Locate the cell with the specified text and output its [x, y] center coordinate. 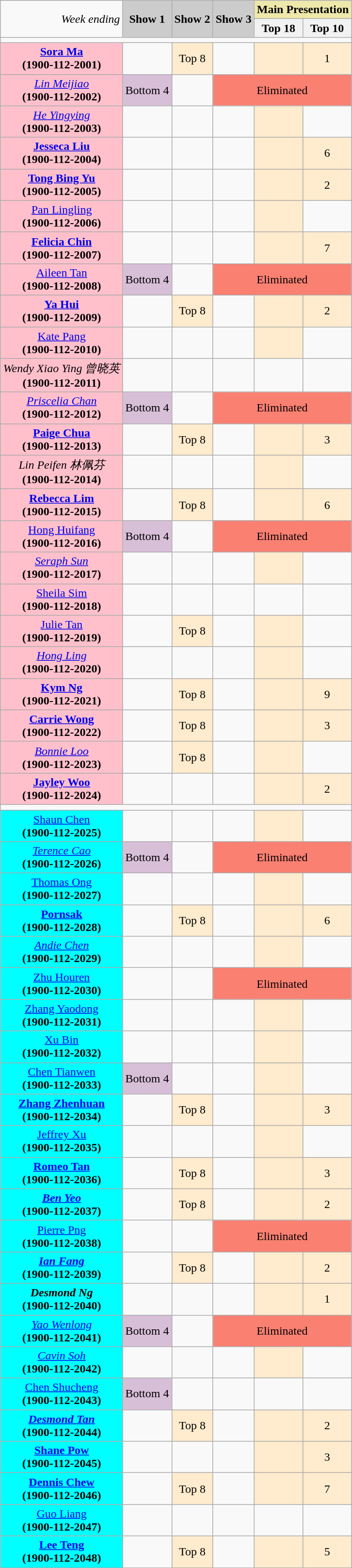
Seraph Sun (1900-112-2017) [62, 568]
Hong Ling (1900-112-2020) [62, 663]
Lin Peifen 林佩芬 (1900-112-2014) [62, 472]
Guo Liang (1900-112-2047) [62, 1520]
Chen Shucheng (1900-112-2043) [62, 1394]
Show 2 [192, 19]
Jesseca Liu (1900-112-2004) [62, 153]
Show 3 [234, 19]
Shaun Chen (1900-112-2025) [62, 826]
Yao Wenlong (1900-112-2041) [62, 1330]
Pierre Png (1900-112-2038) [62, 1236]
Show 1 [147, 19]
Thomas Ong (1900-112-2027) [62, 889]
Bonnie Loo (1900-112-2023) [62, 757]
Aileen Tan (1900-112-2008) [62, 279]
Kym Ng (1900-112-2021) [62, 694]
Julie Tan (1900-112-2019) [62, 631]
Pan Lingling (1900-112-2006) [62, 216]
Zhang Yaodong (1900-112-2031) [62, 1015]
Paige Chua (1900-112-2013) [62, 440]
Wendy Xiao Ying 曾晓英 (1900-112-2011) [62, 376]
Kate Pang (1900-112-2010) [62, 343]
Terence Cao (1900-112-2026) [62, 858]
Dennis Chew (1900-112-2046) [62, 1488]
Desmond Ng (1900-112-2040) [62, 1299]
Hong Huifang (1900-112-2016) [62, 537]
Andie Chen (1900-112-2029) [62, 952]
Rebecca Lim (1900-112-2015) [62, 505]
Main Presentation [303, 10]
Jayley Woo (1900-112-2024) [62, 789]
Ben Yeo (1900-112-2037) [62, 1204]
Shane Pow (1900-112-2045) [62, 1457]
Ian Fang (1900-112-2039) [62, 1267]
Pornsak (1900-112-2028) [62, 921]
Lee Teng (1900-112-2048) [62, 1552]
Lin Meijiao (1900-112-2002) [62, 90]
Week ending [62, 19]
5 [327, 1552]
9 [327, 694]
Zhang Zhenhuan (1900-112-2034) [62, 1110]
He Yingying (1900-112-2003) [62, 121]
Top 18 [278, 28]
Tong Bing Yu (1900-112-2005) [62, 184]
Sheila Sim (1900-112-2018) [62, 600]
Jeffrey Xu (1900-112-2035) [62, 1141]
Zhu Houren (1900-112-2030) [62, 984]
Sora Ma (1900-112-2001) [62, 58]
Desmond Tan (1900-112-2044) [62, 1425]
Felicia Chin (1900-112-2007) [62, 247]
Carrie Wong (1900-112-2022) [62, 726]
Romeo Tan (1900-112-2036) [62, 1173]
Cavin Soh (1900-112-2042) [62, 1362]
Chen Tianwen (1900-112-2033) [62, 1078]
Top 10 [327, 28]
Xu Bin (1900-112-2032) [62, 1047]
Priscelia Chan (1900-112-2012) [62, 408]
Ya Hui (1900-112-2009) [62, 310]
